Identify which cell holds the provided text, then report its (x, y) central coordinate. 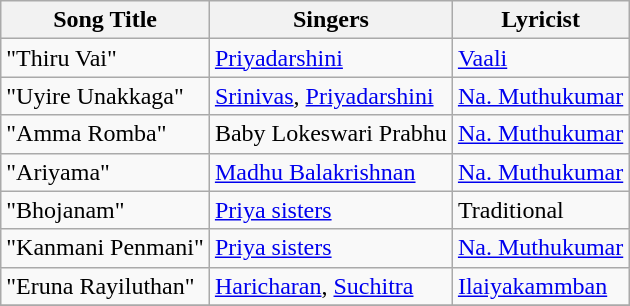
Vaali (540, 58)
Ilaiyakammban (540, 286)
Lyricist (540, 20)
Priyadarshini (330, 58)
Singers (330, 20)
Srinivas, Priyadarshini (330, 96)
"Uyire Unakkaga" (106, 96)
Song Title (106, 20)
Traditional (540, 210)
"Kanmani Penmani" (106, 248)
"Bhojanam" (106, 210)
Haricharan, Suchitra (330, 286)
Baby Lokeswari Prabhu (330, 134)
Madhu Balakrishnan (330, 172)
"Ariyama" (106, 172)
"Eruna Rayiluthan" (106, 286)
"Thiru Vai" (106, 58)
"Amma Romba" (106, 134)
